Identify which cell holds the provided text, then report its [x, y] central coordinate. 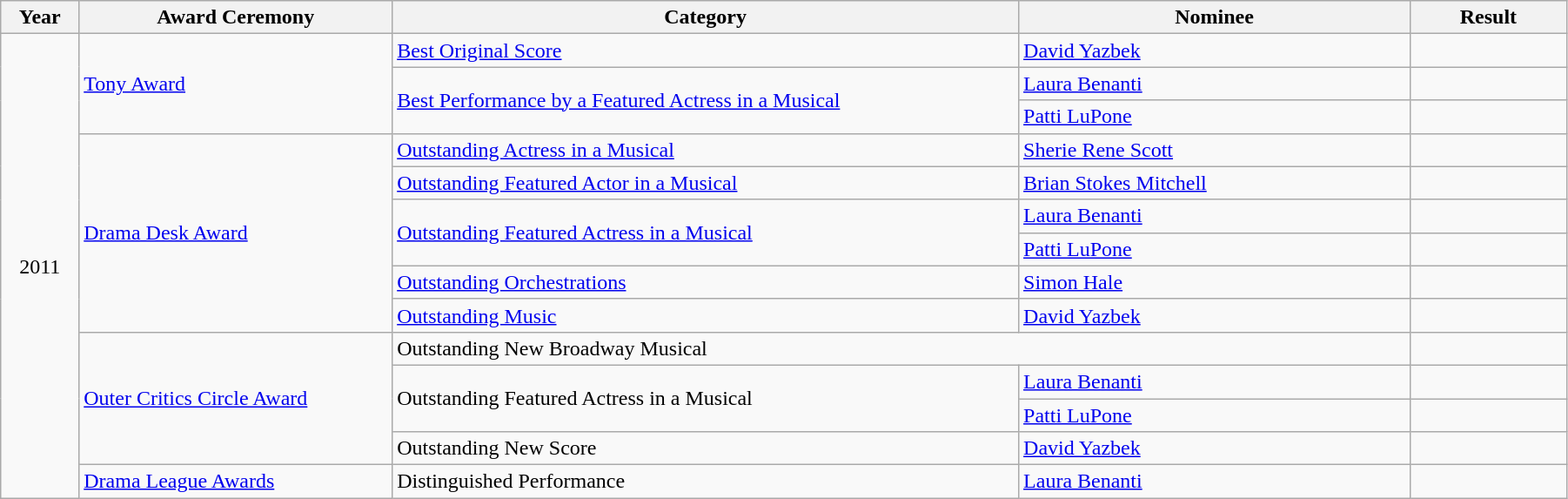
Result [1488, 17]
Outstanding Orchestrations [706, 282]
Outstanding Actress in a Musical [706, 150]
Outstanding New Score [706, 448]
Best Original Score [706, 51]
Outstanding Music [706, 315]
Sherie Rene Scott [1215, 150]
Outstanding Featured Actor in a Musical [706, 183]
Award Ceremony [236, 17]
Best Performance by a Featured Actress in a Musical [706, 100]
Category [706, 17]
2011 [40, 266]
Brian Stokes Mitchell [1215, 183]
Outstanding New Broadway Musical [901, 348]
Drama Desk Award [236, 233]
Outer Critics Circle Award [236, 398]
Tony Award [236, 84]
Drama League Awards [236, 482]
Distinguished Performance [706, 482]
Year [40, 17]
Nominee [1215, 17]
Simon Hale [1215, 282]
